Identify which cell holds the provided text, then report its (X, Y) central coordinate. 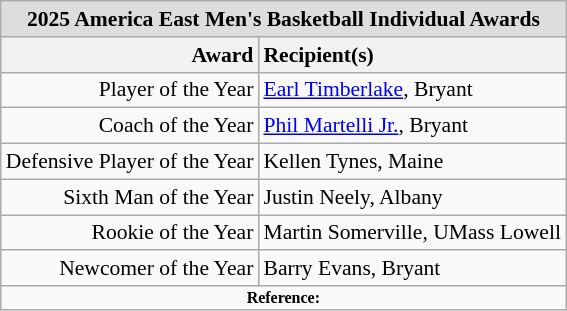
Martin Somerville, UMass Lowell (412, 233)
Rookie of the Year (130, 233)
2025 America East Men's Basketball Individual Awards (284, 19)
Phil Martelli Jr., Bryant (412, 126)
Coach of the Year (130, 126)
Barry Evans, Bryant (412, 269)
Justin Neely, Albany (412, 197)
Defensive Player of the Year (130, 162)
Player of the Year (130, 90)
Kellen Tynes, Maine (412, 162)
Sixth Man of the Year (130, 197)
Recipient(s) (412, 55)
Earl Timberlake, Bryant (412, 90)
Award (130, 55)
Newcomer of the Year (130, 269)
Reference: (284, 298)
